Scan for the cell matching the given text and deliver its (X, Y) coordinate at center. 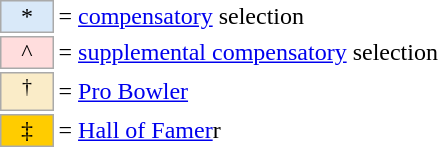
^ (27, 52)
‡ (27, 130)
† (27, 92)
* (27, 16)
